Extract the [x, y] coordinate from the center of the cell holding the provided text.  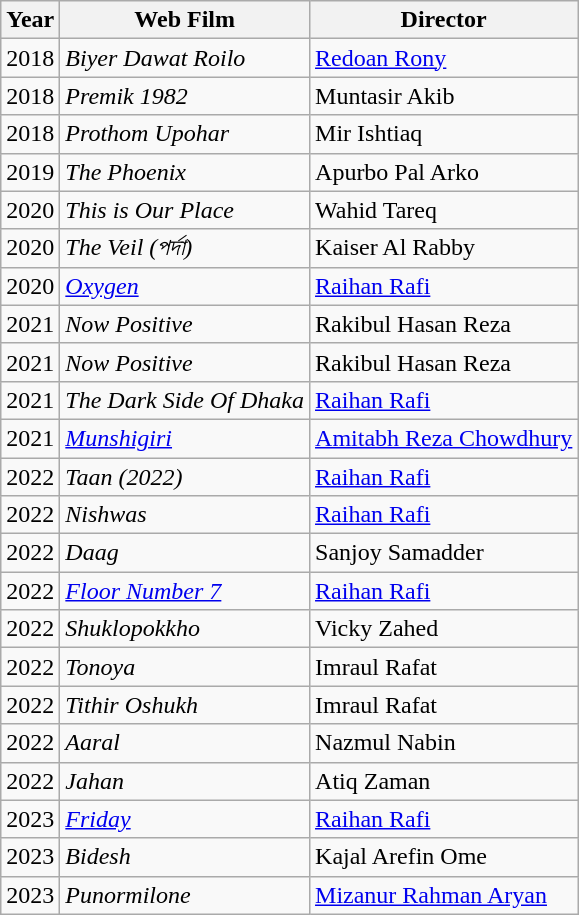
The Phoenix [185, 172]
Prothom Upohar [185, 134]
Nazmul Nabin [444, 743]
Year [30, 20]
Mizanur Rahman Aryan [444, 895]
The Dark Side Of Dhaka [185, 400]
Web Film [185, 20]
Aaral [185, 743]
Punormilone [185, 895]
Bidesh [185, 857]
Sanjoy Samadder [444, 553]
Floor Number 7 [185, 591]
Amitabh Reza Chowdhury [444, 438]
Jahan [185, 781]
Tonoya [185, 667]
Atiq Zaman [444, 781]
Taan (2022) [185, 477]
Premik 1982 [185, 96]
Muntasir Akib [444, 96]
Munshigiri [185, 438]
Shuklopokkho [185, 629]
Friday [185, 819]
Oxygen [185, 286]
Daag [185, 553]
The Veil (পর্দা) [185, 248]
Kajal Arefin Ome [444, 857]
Redoan Rony [444, 58]
This is Our Place [185, 210]
Apurbo Pal Arko [444, 172]
Biyer Dawat Roilo [185, 58]
2019 [30, 172]
Kaiser Al Rabby [444, 248]
Director [444, 20]
Nishwas [185, 515]
Vicky Zahed [444, 629]
Tithir Oshukh [185, 705]
Mir Ishtiaq [444, 134]
Wahid Tareq [444, 210]
